Determine the [X, Y] coordinate at the center of the cell enclosing the given text.  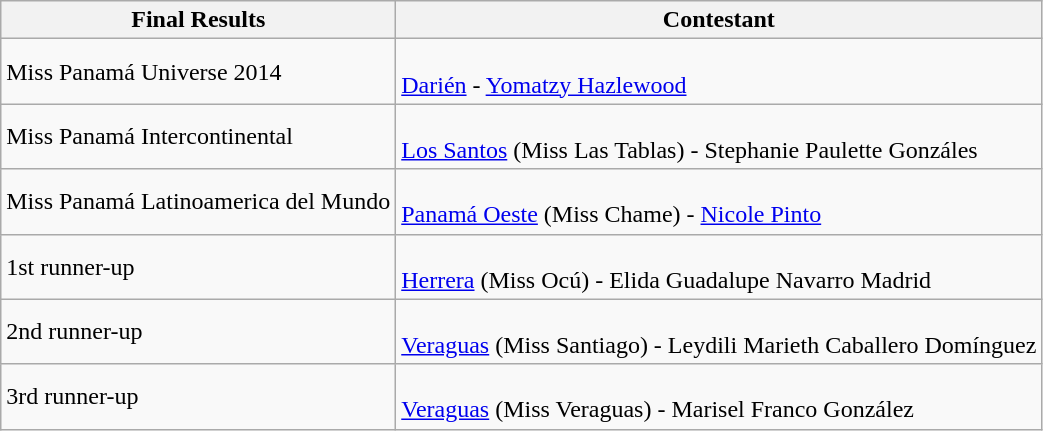
3rd runner-up [198, 396]
Los Santos (Miss Las Tablas) - Stephanie Paulette Gonzáles [719, 136]
Darién - Yomatzy Hazlewood [719, 72]
2nd runner-up [198, 332]
Veraguas (Miss Santiago) - Leydili Marieth Caballero Domínguez [719, 332]
Miss Panamá Intercontinental [198, 136]
Panamá Oeste (Miss Chame) - Nicole Pinto [719, 202]
Contestant [719, 20]
Herrera (Miss Ocú) - Elida Guadalupe Navarro Madrid [719, 266]
Final Results [198, 20]
1st runner-up [198, 266]
Veraguas (Miss Veraguas) - Marisel Franco González [719, 396]
Miss Panamá Latinoamerica del Mundo [198, 202]
Miss Panamá Universe 2014 [198, 72]
